Determine the (X, Y) coordinate at the center of the cell enclosing the given text.  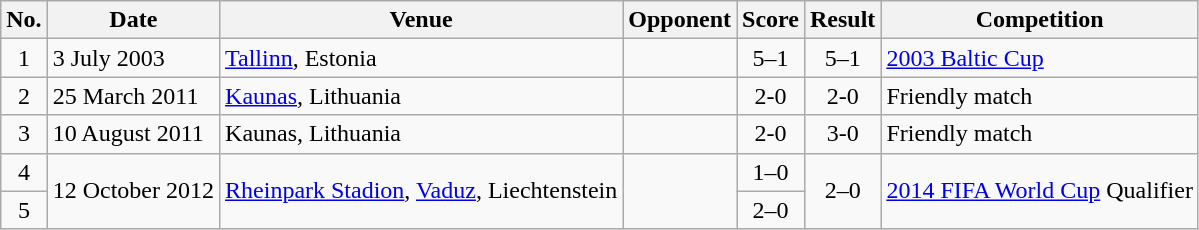
Venue (422, 20)
Date (133, 20)
1–0 (770, 172)
3 July 2003 (133, 58)
No. (24, 20)
Rheinpark Stadion, Vaduz, Liechtenstein (422, 191)
2003 Baltic Cup (1040, 58)
2014 FIFA World Cup Qualifier (1040, 191)
2 (24, 96)
25 March 2011 (133, 96)
Competition (1040, 20)
Tallinn, Estonia (422, 58)
Result (842, 20)
Opponent (680, 20)
Score (770, 20)
5 (24, 210)
4 (24, 172)
10 August 2011 (133, 134)
12 October 2012 (133, 191)
3-0 (842, 134)
3 (24, 134)
1 (24, 58)
